Search for the cell housing the specified text and yield its (x, y) center coordinate. 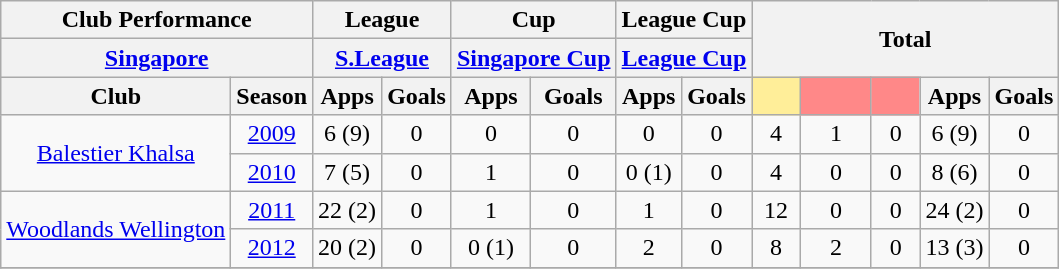
Singapore (157, 58)
8 (776, 248)
12 (776, 210)
8 (6) (954, 172)
Season (272, 96)
Total (906, 39)
2011 (272, 210)
22 (2) (348, 210)
S.League (382, 58)
League (382, 20)
Cup (534, 20)
2012 (272, 248)
Woodlands Wellington (116, 229)
Balestier Khalsa (116, 153)
7 (5) (348, 172)
2010 (272, 172)
Club Performance (157, 20)
Singapore Cup (534, 58)
24 (2) (954, 210)
13 (3) (954, 248)
Club (116, 96)
2009 (272, 134)
20 (2) (348, 248)
